Determine the (X, Y) coordinate at the center of the cell enclosing the given text.  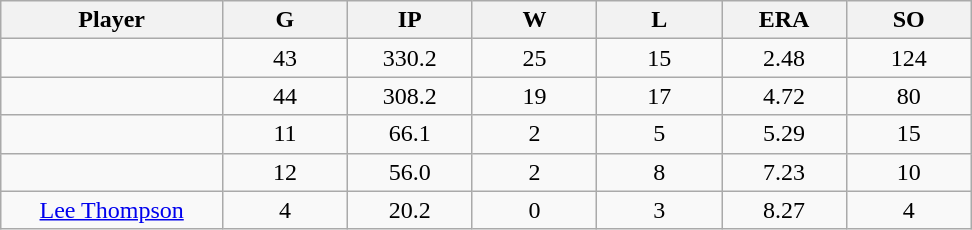
SO (908, 20)
56.0 (410, 172)
W (534, 20)
2.48 (784, 58)
308.2 (410, 96)
25 (534, 58)
G (286, 20)
8 (660, 172)
5.29 (784, 134)
Lee Thompson (112, 210)
12 (286, 172)
10 (908, 172)
IP (410, 20)
7.23 (784, 172)
Player (112, 20)
0 (534, 210)
330.2 (410, 58)
44 (286, 96)
L (660, 20)
124 (908, 58)
17 (660, 96)
11 (286, 134)
43 (286, 58)
66.1 (410, 134)
5 (660, 134)
ERA (784, 20)
80 (908, 96)
20.2 (410, 210)
3 (660, 210)
4.72 (784, 96)
19 (534, 96)
8.27 (784, 210)
